Provide the [x, y] coordinate of the cell's center where the given text is located.  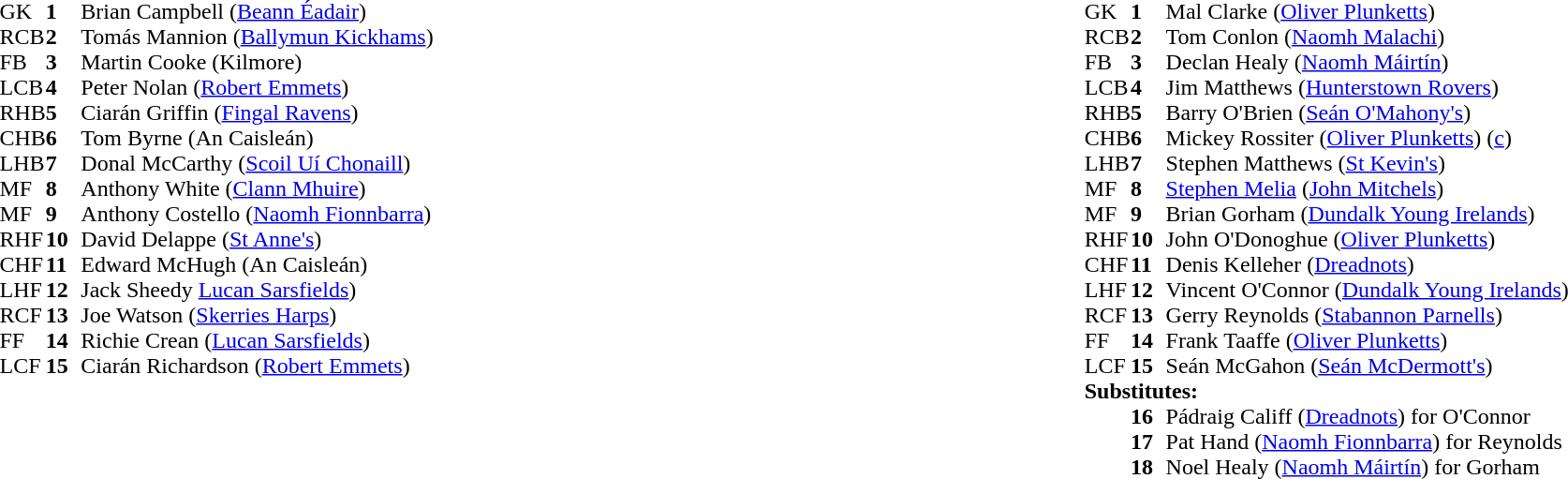
Ciarán Richardson (Robert Emmets) [257, 366]
Jack Sheedy Lucan Sarsfields) [257, 291]
17 [1148, 442]
Donal McCarthy (Scoil Uí Chonaill) [257, 163]
Ciarán Griffin (Fingal Ravens) [257, 112]
Martin Cooke (Kilmore) [257, 62]
Anthony Costello (Naomh Fionnbarra) [257, 214]
Peter Nolan (Robert Emmets) [257, 88]
David Delappe (St Anne's) [257, 240]
Tom Byrne (An Caisleán) [257, 139]
16 [1148, 416]
Joe Watson (Skerries Harps) [257, 315]
Edward McHugh (An Caisleán) [257, 264]
18 [1148, 467]
Anthony White (Clann Mhuire) [257, 189]
Tomás Mannion (Ballymun Kickhams) [257, 37]
Richie Crean (Lucan Sarsfields) [257, 341]
